Locate the cell with the specified text and output its [x, y] center coordinate. 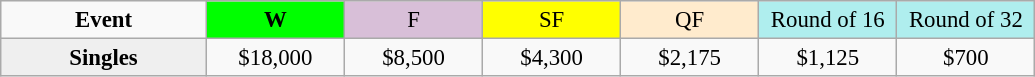
W [275, 20]
Round of 32 [966, 20]
$4,300 [552, 58]
F [413, 20]
QF [690, 20]
$2,175 [690, 58]
$18,000 [275, 58]
SF [552, 20]
$1,125 [828, 58]
Event [104, 20]
Round of 16 [828, 20]
$8,500 [413, 58]
Singles [104, 58]
$700 [966, 58]
